Scan for the cell matching the given text and deliver its (x, y) coordinate at center. 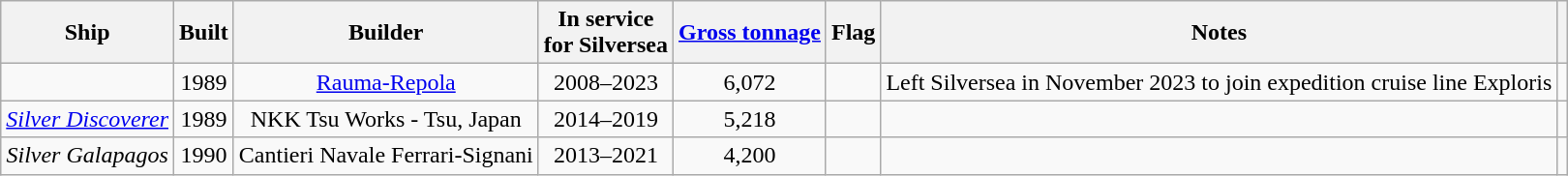
6,072 (750, 82)
Cantieri Navale Ferrari-Signani (385, 156)
Rauma-Repola (385, 82)
In service for Silversea (606, 33)
Built (204, 33)
5,218 (750, 119)
2013–2021 (606, 156)
Flag (853, 33)
4,200 (750, 156)
Ship (87, 33)
Notes (1220, 33)
Left Silversea in November 2023 to join expedition cruise line Exploris (1220, 82)
Silver Galapagos (87, 156)
1990 (204, 156)
2014–2019 (606, 119)
NKK Tsu Works - Tsu, Japan (385, 119)
Gross tonnage (750, 33)
Builder (385, 33)
Silver Discoverer (87, 119)
2008–2023 (606, 82)
